Extract the (x, y) coordinate from the center of the cell holding the provided text.  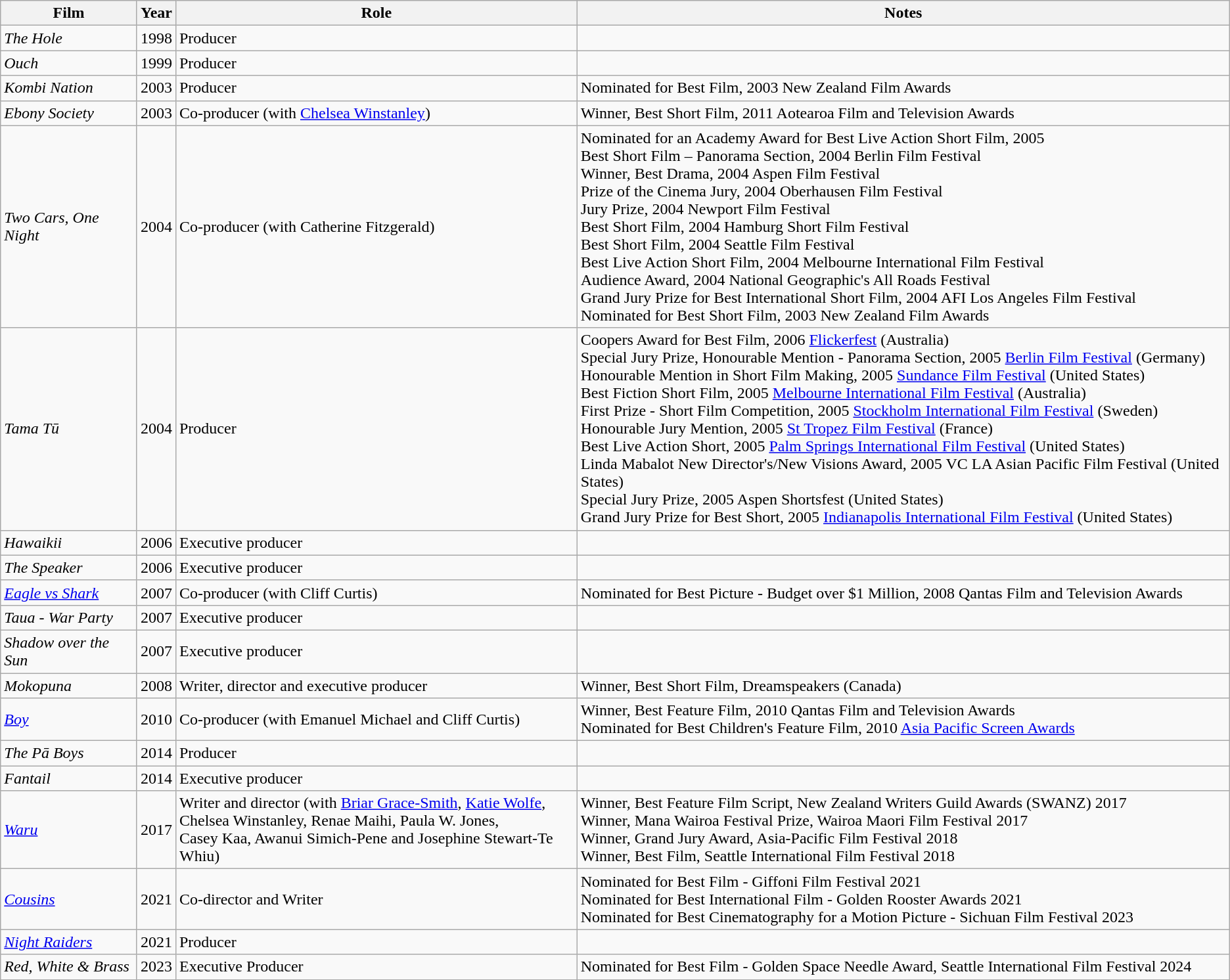
The Hole (69, 38)
2010 (156, 720)
Red, White & Brass (69, 967)
Co-producer (with Chelsea Winstanley) (376, 113)
Co-director and Writer (376, 899)
Waru (69, 830)
Night Raiders (69, 942)
2017 (156, 830)
Executive Producer (376, 967)
1998 (156, 38)
Kombi Nation (69, 88)
The Pā Boys (69, 753)
Year (156, 13)
1999 (156, 63)
Shadow over the Sun (69, 652)
Ebony Society (69, 113)
Nominated for Best Picture - Budget over $1 Million, 2008 Qantas Film and Television Awards (903, 592)
Tama Tū (69, 429)
Nominated for Best Film, 2003 New Zealand Film Awards (903, 88)
Role (376, 13)
Two Cars, One Night (69, 227)
Eagle vs Shark (69, 592)
Boy (69, 720)
2023 (156, 967)
Co-producer (with Emanuel Michael and Cliff Curtis) (376, 720)
Co-producer (with Catherine Fitzgerald) (376, 227)
Ouch (69, 63)
Cousins (69, 899)
Taua - War Party (69, 617)
Fantail (69, 778)
Co-producer (with Cliff Curtis) (376, 592)
Mokopuna (69, 685)
Winner, Best Short Film, 2011 Aotearoa Film and Television Awards (903, 113)
Notes (903, 13)
Writer, director and executive producer (376, 685)
Nominated for Best Film - Golden Space Needle Award, Seattle International Film Festival 2024 (903, 967)
Winner, Best Feature Film, 2010 Qantas Film and Television AwardsNominated for Best Children's Feature Film, 2010 Asia Pacific Screen Awards (903, 720)
Winner, Best Short Film, Dreamspeakers (Canada) (903, 685)
2008 (156, 685)
Film (69, 13)
Hawaikii (69, 543)
The Speaker (69, 568)
